From the cell containing the given text, extract its center point as (x, y) coordinate. 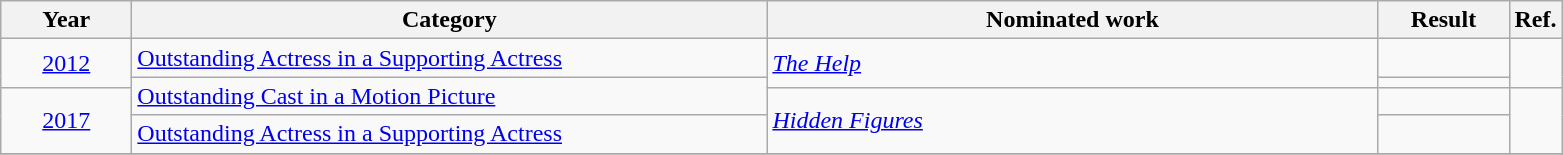
Nominated work (1072, 20)
Outstanding Cast in a Motion Picture (450, 96)
Category (450, 20)
2012 (66, 64)
Hidden Figures (1072, 120)
Ref. (1536, 20)
Result (1444, 20)
2017 (66, 120)
The Help (1072, 64)
Year (66, 20)
